Detect which cell encompasses the target text, then output its [X, Y] center coordinate. 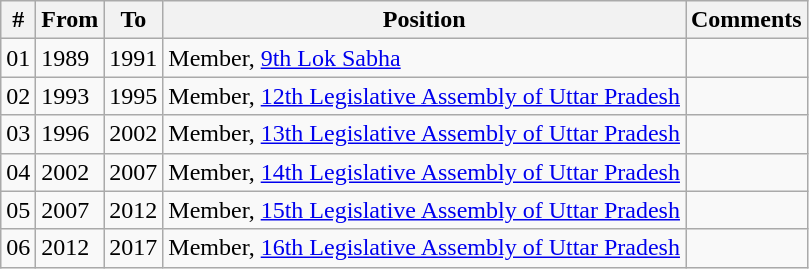
1991 [134, 58]
04 [18, 172]
03 [18, 134]
Member, 16th Legislative Assembly of Uttar Pradesh [424, 248]
1993 [70, 96]
# [18, 20]
Member, 15th Legislative Assembly of Uttar Pradesh [424, 210]
1996 [70, 134]
Member, 12th Legislative Assembly of Uttar Pradesh [424, 96]
02 [18, 96]
Comments [747, 20]
Position [424, 20]
Member, 13th Legislative Assembly of Uttar Pradesh [424, 134]
05 [18, 210]
Member, 9th Lok Sabha [424, 58]
1989 [70, 58]
From [70, 20]
06 [18, 248]
To [134, 20]
01 [18, 58]
1995 [134, 96]
2017 [134, 248]
Member, 14th Legislative Assembly of Uttar Pradesh [424, 172]
